Identify which cell holds the provided text, then report its (X, Y) central coordinate. 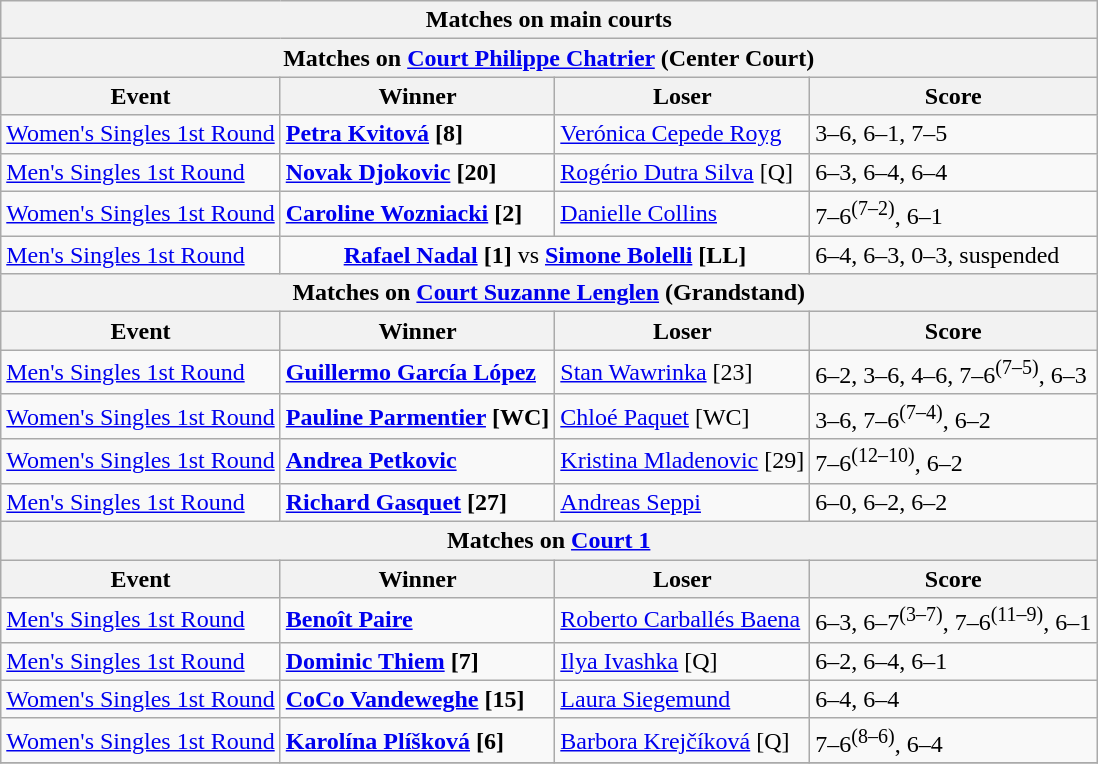
Matches on Court Philippe Chatrier (Center Court) (549, 58)
Chloé Paquet [WC] (682, 416)
Petra Kvitová [8] (418, 134)
Rafael Nadal [1] vs Simone Bolelli [LL] (545, 255)
7–6(8–6), 6–4 (954, 740)
Stan Wawrinka [23] (682, 372)
Kristina Mladenovic [29] (682, 462)
6–3, 6–7(3–7), 7–6(11–9), 6–1 (954, 620)
3–6, 6–1, 7–5 (954, 134)
Karolína Plíšková [6] (418, 740)
Rogério Dutra Silva [Q] (682, 172)
Benoît Paire (418, 620)
Barbora Krejčíková [Q] (682, 740)
7–6(7–2), 6–1 (954, 214)
Ilya Ivashka [Q] (682, 661)
Matches on Court 1 (549, 541)
6–3, 6–4, 6–4 (954, 172)
Matches on Court Suzanne Lenglen (Grandstand) (549, 293)
6–0, 6–2, 6–2 (954, 502)
Matches on main courts (549, 20)
CoCo Vandeweghe [15] (418, 699)
3–6, 7–6(7–4), 6–2 (954, 416)
Caroline Wozniacki [2] (418, 214)
6–2, 3–6, 4–6, 7–6(7–5), 6–3 (954, 372)
Andreas Seppi (682, 502)
Laura Siegemund (682, 699)
6–2, 6–4, 6–1 (954, 661)
6–4, 6–3, 0–3, suspended (954, 255)
Danielle Collins (682, 214)
7–6(12–10), 6–2 (954, 462)
Verónica Cepede Royg (682, 134)
Pauline Parmentier [WC] (418, 416)
6–4, 6–4 (954, 699)
Guillermo García López (418, 372)
Roberto Carballés Baena (682, 620)
Novak Djokovic [20] (418, 172)
Andrea Petkovic (418, 462)
Richard Gasquet [27] (418, 502)
Dominic Thiem [7] (418, 661)
